Find where the given text appears and provide that cell's center as (x, y) coordinate. 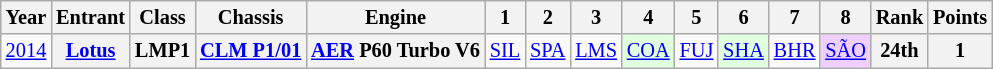
2 (548, 17)
7 (795, 17)
Entrant (90, 17)
Chassis (250, 17)
AER P60 Turbo V6 (396, 51)
CLM P1/01 (250, 51)
2014 (26, 51)
Rank (900, 17)
Points (960, 17)
Year (26, 17)
8 (845, 17)
24th (900, 51)
COA (648, 51)
BHR (795, 51)
Class (162, 17)
4 (648, 17)
Lotus (90, 51)
SHA (743, 51)
SÃO (845, 51)
FUJ (697, 51)
SIL (505, 51)
LMS (596, 51)
6 (743, 17)
3 (596, 17)
Engine (396, 17)
5 (697, 17)
LMP1 (162, 51)
SPA (548, 51)
